Find where the given text appears and provide that cell's center as (X, Y) coordinate. 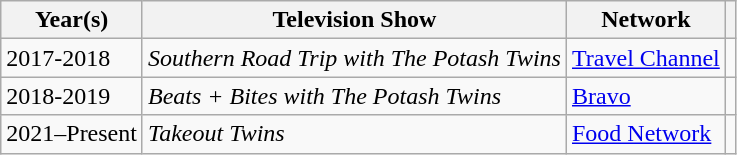
Television Show (354, 20)
Takeout Twins (354, 134)
Year(s) (72, 20)
2018-2019 (72, 96)
2021–Present (72, 134)
Food Network (646, 134)
Southern Road Trip with The Potash Twins (354, 58)
Network (646, 20)
Beats + Bites with The Potash Twins (354, 96)
Bravo (646, 96)
Travel Channel (646, 58)
2017-2018 (72, 58)
